Return [X, Y] of the center of cell containing provided text 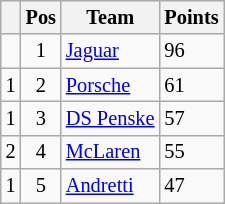
Jaguar [110, 51]
Points [191, 17]
DS Penske [110, 118]
57 [191, 118]
4 [41, 152]
55 [191, 152]
Porsche [110, 85]
61 [191, 85]
5 [41, 186]
Andretti [110, 186]
Pos [41, 17]
96 [191, 51]
47 [191, 186]
Team [110, 17]
McLaren [110, 152]
3 [41, 118]
